From the cell containing the given text, extract its center point as [X, Y] coordinate. 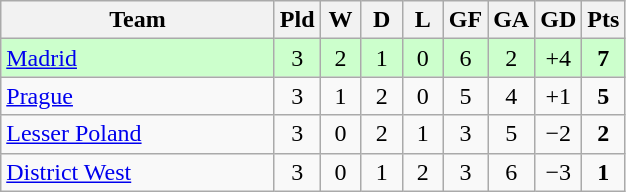
Team [138, 20]
GD [558, 20]
Pld [297, 20]
−3 [558, 172]
GA [512, 20]
4 [512, 96]
Pts [604, 20]
+1 [558, 96]
District West [138, 172]
GF [465, 20]
Madrid [138, 58]
Lesser Poland [138, 134]
7 [604, 58]
Prague [138, 96]
+4 [558, 58]
L [422, 20]
W [340, 20]
D [382, 20]
−2 [558, 134]
